Return the [x, y] coordinate for the center point of the cell that contains the specified text.  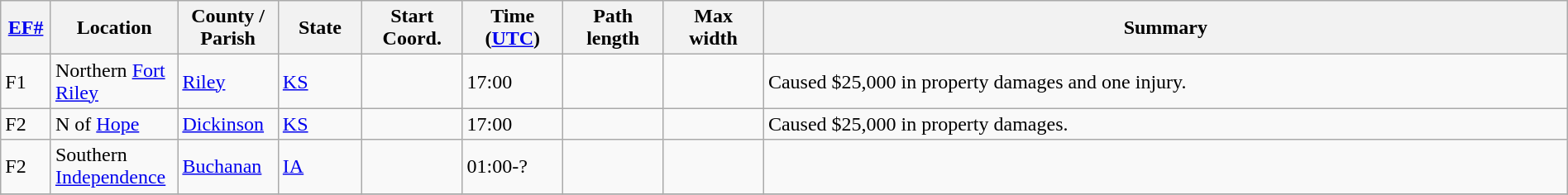
Southern Independence [114, 167]
Start Coord. [412, 28]
Summary [1165, 28]
Northern Fort Riley [114, 81]
Location [114, 28]
Buchanan [228, 167]
EF# [26, 28]
Max width [713, 28]
State [319, 28]
01:00-? [513, 167]
County / Parish [228, 28]
N of Hope [114, 124]
IA [319, 167]
Time (UTC) [513, 28]
Dickinson [228, 124]
Caused $25,000 in property damages. [1165, 124]
Riley [228, 81]
Caused $25,000 in property damages and one injury. [1165, 81]
Path length [612, 28]
F1 [26, 81]
